Scan for the cell matching the given text and deliver its (X, Y) coordinate at center. 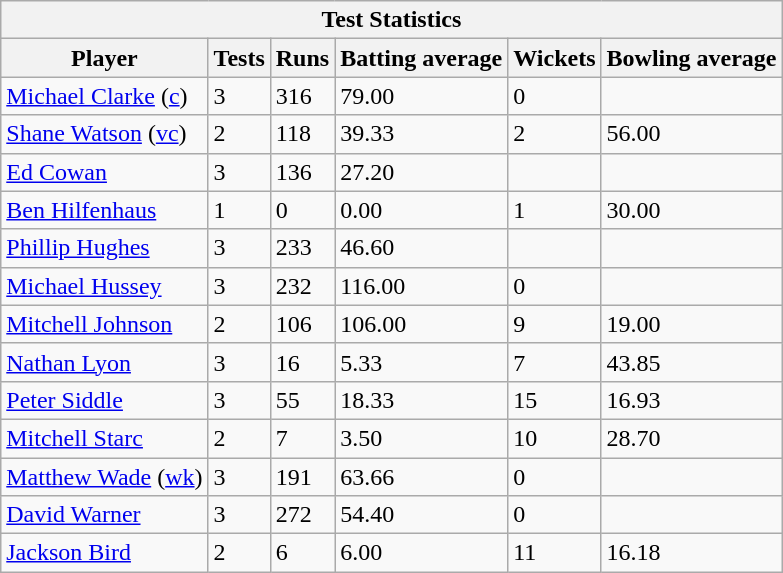
16.93 (692, 400)
Test Statistics (392, 20)
9 (554, 324)
Batting average (422, 58)
David Warner (104, 515)
Mitchell Starc (104, 438)
Ben Hilfenhaus (104, 210)
Ed Cowan (104, 172)
Jackson Bird (104, 553)
233 (302, 248)
272 (302, 515)
Runs (302, 58)
11 (554, 553)
Tests (239, 58)
Michael Hussey (104, 286)
Player (104, 58)
6.00 (422, 553)
Mitchell Johnson (104, 324)
Michael Clarke (c) (104, 96)
Phillip Hughes (104, 248)
118 (302, 134)
19.00 (692, 324)
6 (302, 553)
46.60 (422, 248)
106.00 (422, 324)
106 (302, 324)
Matthew Wade (wk) (104, 477)
191 (302, 477)
16.18 (692, 553)
55 (302, 400)
0.00 (422, 210)
15 (554, 400)
316 (302, 96)
56.00 (692, 134)
18.33 (422, 400)
43.85 (692, 362)
Wickets (554, 58)
39.33 (422, 134)
136 (302, 172)
232 (302, 286)
5.33 (422, 362)
116.00 (422, 286)
Bowling average (692, 58)
27.20 (422, 172)
3.50 (422, 438)
10 (554, 438)
28.70 (692, 438)
30.00 (692, 210)
Shane Watson (vc) (104, 134)
Peter Siddle (104, 400)
79.00 (422, 96)
63.66 (422, 477)
16 (302, 362)
54.40 (422, 515)
Nathan Lyon (104, 362)
